Return [X, Y] of the center of cell containing provided text 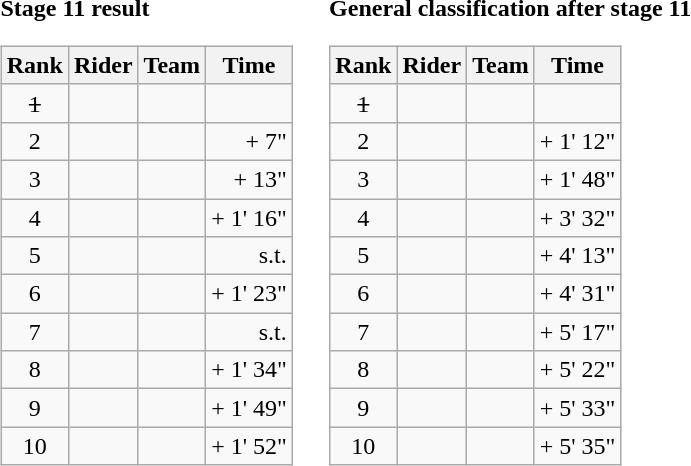
+ 3' 32" [578, 217]
+ 7" [250, 141]
+ 1' 12" [578, 141]
+ 1' 49" [250, 408]
+ 5' 17" [578, 332]
+ 4' 31" [578, 294]
+ 1' 23" [250, 294]
+ 13" [250, 179]
+ 5' 33" [578, 408]
+ 5' 35" [578, 446]
+ 1' 34" [250, 370]
+ 4' 13" [578, 256]
+ 5' 22" [578, 370]
+ 1' 52" [250, 446]
+ 1' 16" [250, 217]
+ 1' 48" [578, 179]
